Pinpoint the cell where the given text exists, returning its [x, y] midpoint coordinate. 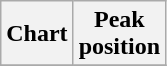
Chart [37, 34]
Peakposition [119, 34]
